Locate the cell with the specified text and output its (x, y) center coordinate. 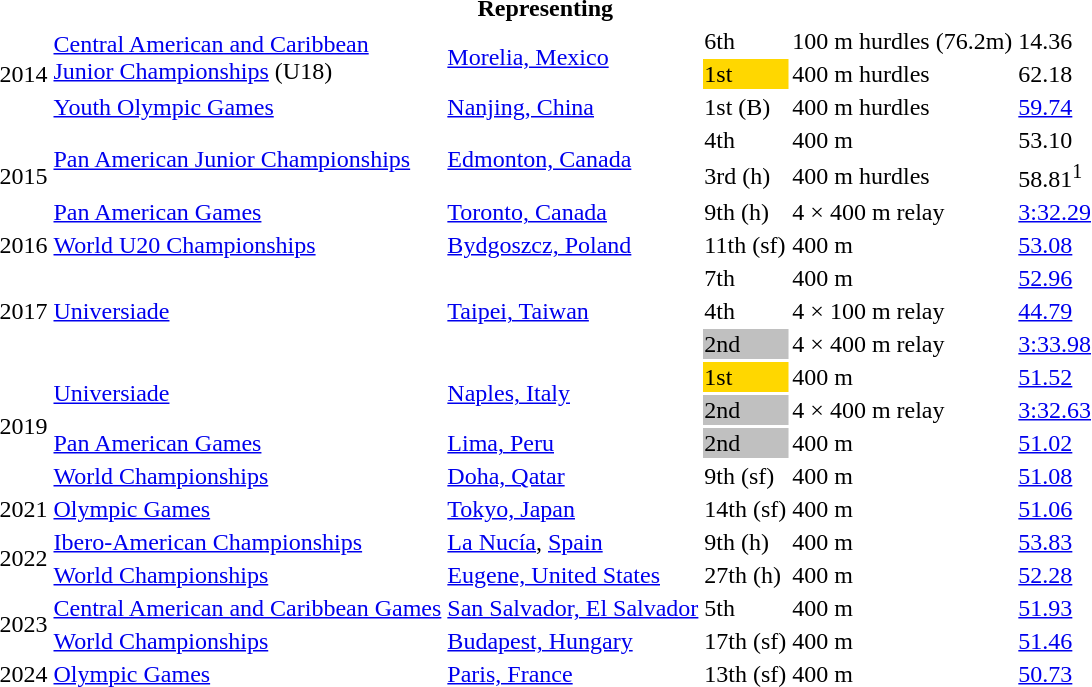
Naples, Italy (573, 394)
6th (746, 41)
5th (746, 608)
17th (sf) (746, 641)
Olympic Games (248, 509)
Edmonton, Canada (573, 160)
Lima, Peru (573, 443)
Pan American Junior Championships (248, 160)
9th (sf) (746, 476)
27th (h) (746, 575)
San Salvador, El Salvador (573, 608)
14th (sf) (746, 509)
4 × 100 m relay (902, 311)
Central American and CaribbeanJunior Championships (U18) (248, 58)
La Nucía, Spain (573, 542)
Budapest, Hungary (573, 641)
Nanjing, China (573, 107)
Doha, Qatar (573, 476)
7th (746, 278)
Eugene, United States (573, 575)
Tokyo, Japan (573, 509)
Bydgoszcz, Poland (573, 245)
100 m hurdles (76.2m) (902, 41)
World U20 Championships (248, 245)
1st (B) (746, 107)
Youth Olympic Games (248, 107)
Central American and Caribbean Games (248, 608)
11th (sf) (746, 245)
3rd (h) (746, 176)
Morelia, Mexico (573, 58)
Taipei, Taiwan (573, 311)
Ibero-American Championships (248, 542)
Toronto, Canada (573, 212)
